Determine the [x, y] coordinate at the center of the cell enclosing the given text.  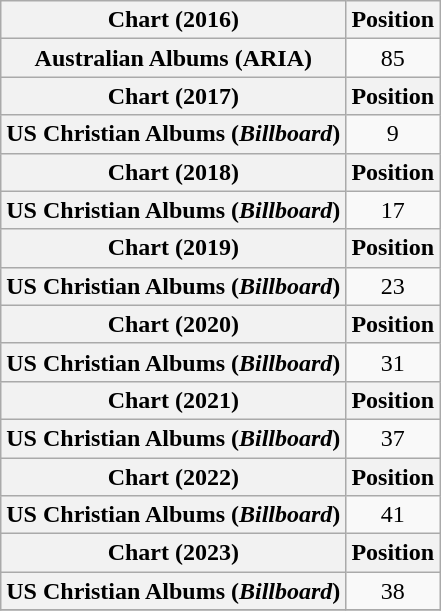
Chart (2021) [174, 400]
85 [393, 58]
Chart (2016) [174, 20]
Chart (2022) [174, 477]
Chart (2023) [174, 553]
Australian Albums (ARIA) [174, 58]
9 [393, 134]
41 [393, 515]
37 [393, 438]
38 [393, 591]
Chart (2020) [174, 324]
17 [393, 210]
31 [393, 362]
Chart (2017) [174, 96]
Chart (2018) [174, 172]
23 [393, 286]
Chart (2019) [174, 248]
